From the cell containing the given text, extract its center point as (x, y) coordinate. 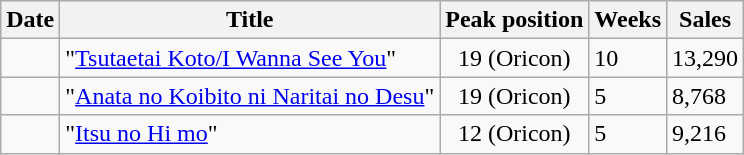
8,768 (706, 96)
9,216 (706, 134)
Peak position (514, 20)
Sales (706, 20)
Weeks (628, 20)
"Tsutaetai Koto/I Wanna See You" (250, 58)
"Anata no Koibito ni Naritai no Desu" (250, 96)
10 (628, 58)
12 (Oricon) (514, 134)
13,290 (706, 58)
"Itsu no Hi mo" (250, 134)
Date (30, 20)
Title (250, 20)
